Pinpoint the cell where the given text exists, returning its [X, Y] midpoint coordinate. 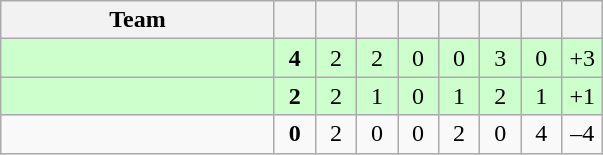
+1 [582, 96]
+3 [582, 58]
3 [500, 58]
–4 [582, 134]
Team [138, 20]
